Determine the [x, y] coordinate at the center of the cell enclosing the given text.  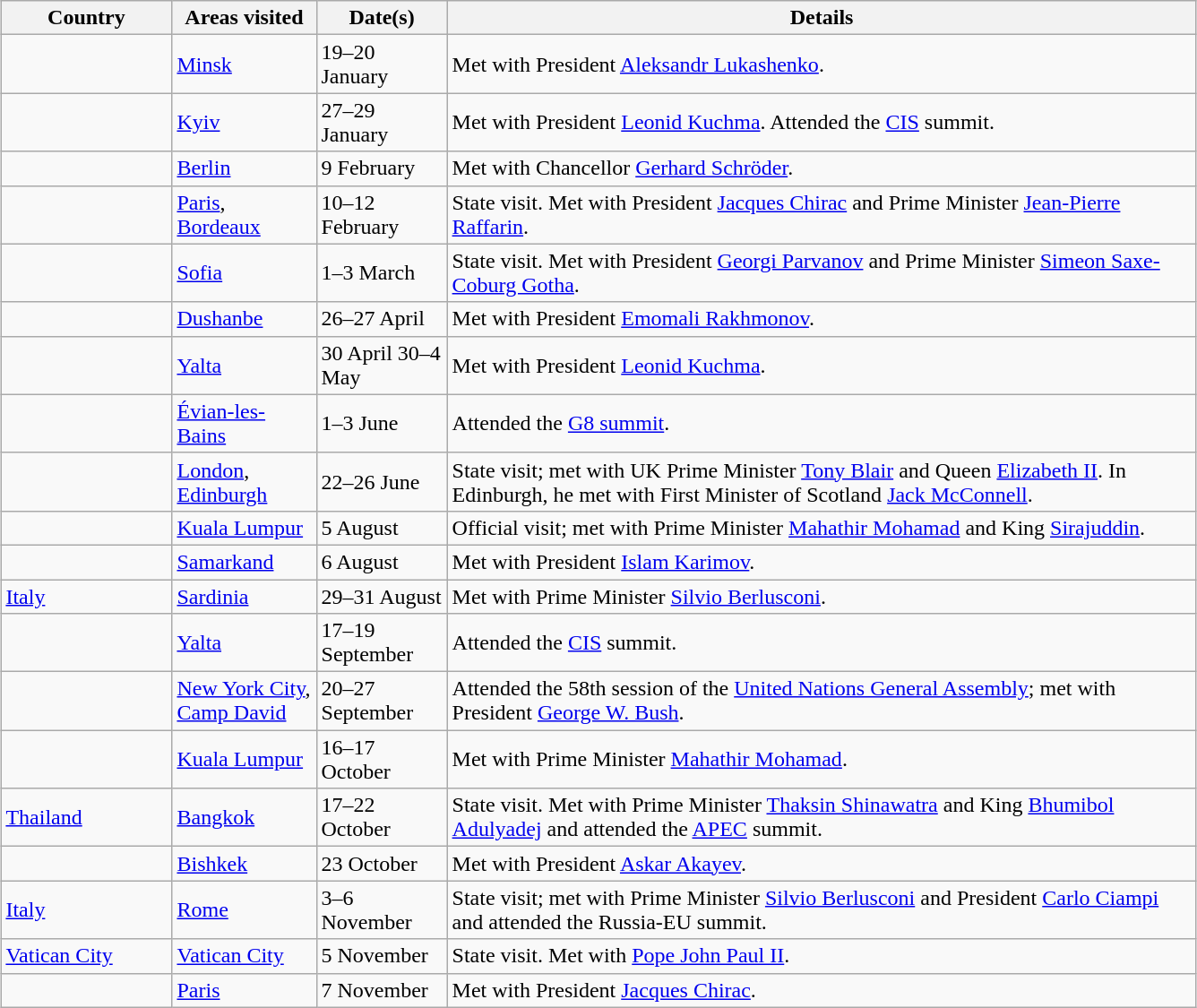
Attended the CIS summit. [822, 643]
State visit. Met with President Jacques Chirac and Prime Minister Jean-Pierre Raffarin. [822, 215]
Country [86, 18]
Met with President Emomali Rakhmonov. [822, 319]
Met with Prime Minister Silvio Berlusconi. [822, 596]
State visit. Met with Pope John Paul II. [822, 956]
1–3 March [382, 272]
9 February [382, 168]
Areas visited [244, 18]
Met with President Leonid Kuchma. Attended the CIS summit. [822, 122]
Attended the 58th session of the United Nations General Assembly; met with President George W. Bush. [822, 701]
State visit; met with UK Prime Minister Tony Blair and Queen Elizabeth II. In Edinburgh, he met with First Minister of Scotland Jack McConnell. [822, 482]
Met with President Leonid Kuchma. [822, 366]
Met with President Askar Akayev. [822, 864]
Met with President Islam Karimov. [822, 562]
30 April 30–4 May [382, 366]
10–12 February [382, 215]
26–27 April [382, 319]
Sofia [244, 272]
State visit; met with Prime Minister Silvio Berlusconi and President Carlo Ciampi and attended the Russia-EU summit. [822, 910]
London, Edinburgh [244, 482]
Samarkand [244, 562]
23 October [382, 864]
Kyiv [244, 122]
Dushanbe [244, 319]
New York City, Camp David [244, 701]
6 August [382, 562]
Sardinia [244, 596]
State visit. Met with Prime Minister Thaksin Shinawatra and King Bhumibol Adulyadej and attended the APEC summit. [822, 817]
16–17 October [382, 760]
Évian-les-Bains [244, 423]
Bangkok [244, 817]
Thailand [86, 817]
Paris [244, 990]
17–19 September [382, 643]
Minsk [244, 65]
7 November [382, 990]
Details [822, 18]
Met with President Aleksandr Lukashenko. [822, 65]
Berlin [244, 168]
Met with Prime Minister Mahathir Mohamad. [822, 760]
Met with President Jacques Chirac. [822, 990]
22–26 June [382, 482]
20–27 September [382, 701]
Met with Chancellor Gerhard Schröder. [822, 168]
5 November [382, 956]
Official visit; met with Prime Minister Mahathir Mohamad and King Sirajuddin. [822, 528]
3–6 November [382, 910]
Bishkek [244, 864]
29–31 August [382, 596]
Date(s) [382, 18]
1–3 June [382, 423]
Rome [244, 910]
19–20 January [382, 65]
27–29 January [382, 122]
17–22 October [382, 817]
Paris, Bordeaux [244, 215]
5 August [382, 528]
State visit. Met with President Georgi Parvanov and Prime Minister Simeon Saxe-Coburg Gotha. [822, 272]
Attended the G8 summit. [822, 423]
